Search for the cell housing the specified text and yield its (x, y) center coordinate. 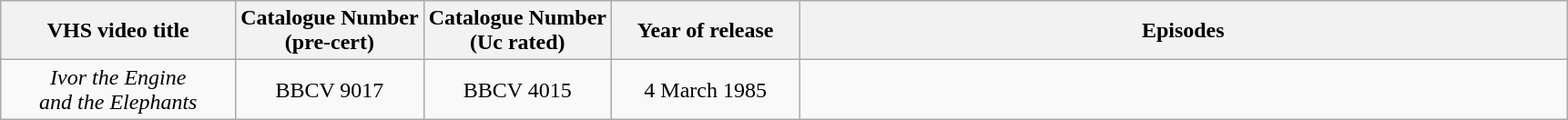
Catalogue Number(Uc rated) (517, 31)
Episodes (1184, 31)
Ivor the Engineand the Elephants (118, 89)
BBCV 4015 (517, 89)
Catalogue Number(pre-cert) (330, 31)
VHS video title (118, 31)
4 March 1985 (705, 89)
BBCV 9017 (330, 89)
Year of release (705, 31)
